Find where the given text appears and provide that cell's center as [x, y] coordinate. 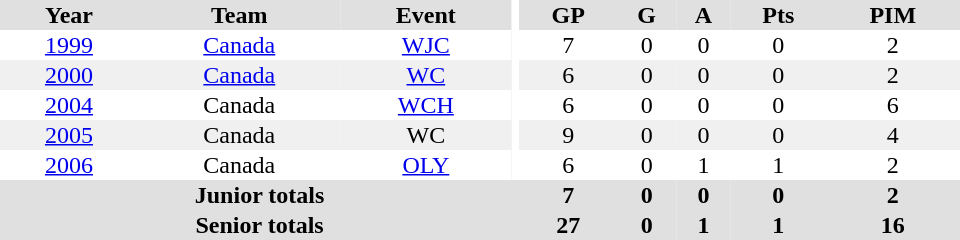
Pts [778, 15]
A [704, 15]
Junior totals [260, 195]
27 [568, 225]
1999 [69, 45]
2000 [69, 75]
2004 [69, 105]
Team [240, 15]
GP [568, 15]
4 [893, 135]
2005 [69, 135]
OLY [426, 165]
9 [568, 135]
PIM [893, 15]
Senior totals [260, 225]
G [646, 15]
Year [69, 15]
2006 [69, 165]
WCH [426, 105]
WJC [426, 45]
Event [426, 15]
16 [893, 225]
